Pinpoint the cell where the given text exists, returning its [x, y] midpoint coordinate. 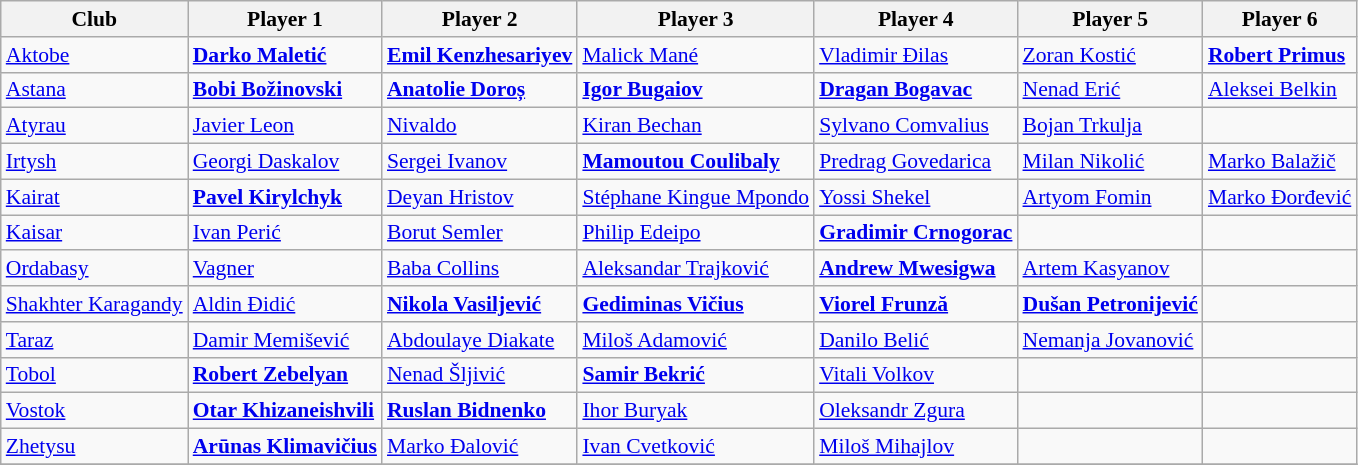
Gediminas Vičius [696, 304]
Aleksei Belkin [1280, 90]
Artem Kasyanov [1110, 269]
Tobol [94, 375]
Otar Khizaneishvili [285, 411]
Andrew Mwesigwa [916, 269]
Nenad Šljivić [480, 375]
Milan Nikolić [1110, 162]
Nikola Vasiljević [480, 304]
Atyrau [94, 126]
Miloš Adamović [696, 340]
Samir Bekrić [696, 375]
Vagner [285, 269]
Ivan Perić [285, 233]
Arūnas Klimavičius [285, 447]
Kairat [94, 197]
Club [94, 19]
Irtysh [94, 162]
Predrag Govedarica [916, 162]
Malick Mané [696, 55]
Taraz [94, 340]
Javier Leon [285, 126]
Aktobe [94, 55]
Kiran Bechan [696, 126]
Marko Đalović [480, 447]
Robert Primus [1280, 55]
Damir Memišević [285, 340]
Ordabasy [94, 269]
Bobi Božinovski [285, 90]
Player 4 [916, 19]
Anatolie Doroș [480, 90]
Philip Edeipo [696, 233]
Vostok [94, 411]
Sergei Ivanov [480, 162]
Abdoulaye Diakate [480, 340]
Astana [94, 90]
Vitali Volkov [916, 375]
Ihor Buryak [696, 411]
Stéphane Kingue Mpondo [696, 197]
Baba Collins [480, 269]
Aleksandar Trajković [696, 269]
Ivan Cvetković [696, 447]
Borut Semler [480, 233]
Zoran Kostić [1110, 55]
Yossi Shekel [916, 197]
Danilo Belić [916, 340]
Player 2 [480, 19]
Kaisar [94, 233]
Emil Kenzhesariyev [480, 55]
Marko Balažič [1280, 162]
Ruslan Bidnenko [480, 411]
Aldin Đidić [285, 304]
Georgi Daskalov [285, 162]
Player 1 [285, 19]
Oleksandr Zgura [916, 411]
Nivaldo [480, 126]
Darko Maletić [285, 55]
Dragan Bogavac [916, 90]
Zhetysu [94, 447]
Pavel Kirylchyk [285, 197]
Vladimir Đilas [916, 55]
Bojan Trkulja [1110, 126]
Nemanja Jovanović [1110, 340]
Shakhter Karagandy [94, 304]
Mamoutou Coulibaly [696, 162]
Nenad Erić [1110, 90]
Player 6 [1280, 19]
Robert Zebelyan [285, 375]
Deyan Hristov [480, 197]
Marko Đorđević [1280, 197]
Miloš Mihajlov [916, 447]
Viorel Frunză [916, 304]
Artyom Fomin [1110, 197]
Gradimir Crnogorac [916, 233]
Igor Bugaiov [696, 90]
Player 5 [1110, 19]
Sylvano Comvalius [916, 126]
Dušan Petronijević [1110, 304]
Player 3 [696, 19]
